Extract the (X, Y) coordinate from the center of the cell holding the provided text.  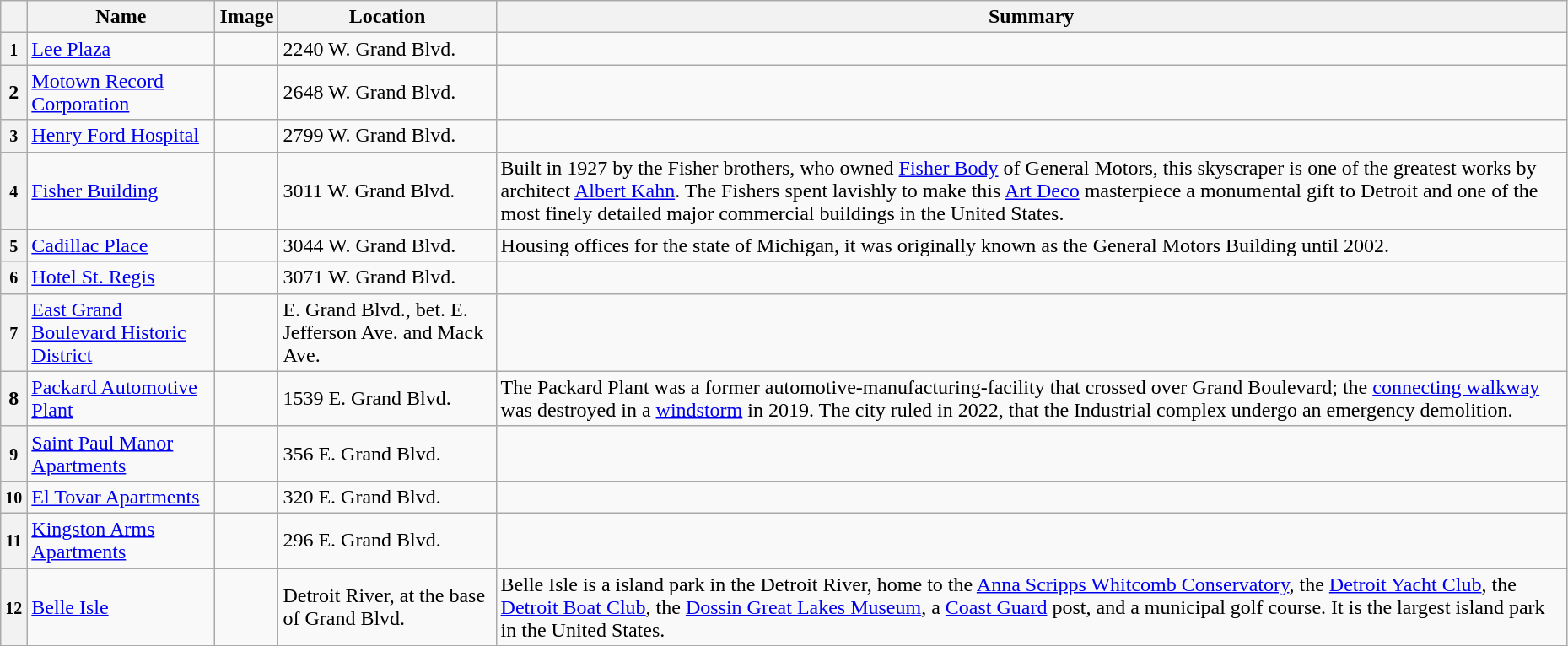
Detroit River, at the base of Grand Blvd. (387, 607)
Belle Isle (121, 607)
Lee Plaza (121, 49)
Summary (1031, 17)
7 (13, 332)
2799 W. Grand Blvd. (387, 136)
Motown Record Corporation (121, 93)
1539 E. Grand Blvd. (387, 398)
Kingston Arms Apartments (121, 540)
East Grand Boulevard Historic District (121, 332)
Packard Automotive Plant (121, 398)
Image (246, 17)
Name (121, 17)
2648 W. Grand Blvd. (387, 93)
3011 W. Grand Blvd. (387, 191)
12 (13, 607)
5 (13, 245)
1 (13, 49)
2 (13, 93)
Hotel St. Regis (121, 277)
3044 W. Grand Blvd. (387, 245)
3071 W. Grand Blvd. (387, 277)
El Tovar Apartments (121, 497)
4 (13, 191)
8 (13, 398)
320 E. Grand Blvd. (387, 497)
2240 W. Grand Blvd. (387, 49)
296 E. Grand Blvd. (387, 540)
Location (387, 17)
Saint Paul Manor Apartments (121, 454)
Cadillac Place (121, 245)
Housing offices for the state of Michigan, it was originally known as the General Motors Building until 2002. (1031, 245)
11 (13, 540)
E. Grand Blvd., bet. E. Jefferson Ave. and Mack Ave. (387, 332)
3 (13, 136)
6 (13, 277)
10 (13, 497)
Fisher Building (121, 191)
Henry Ford Hospital (121, 136)
356 E. Grand Blvd. (387, 454)
9 (13, 454)
